Output the (x, y) coordinate of the center of the cell containing the given text.  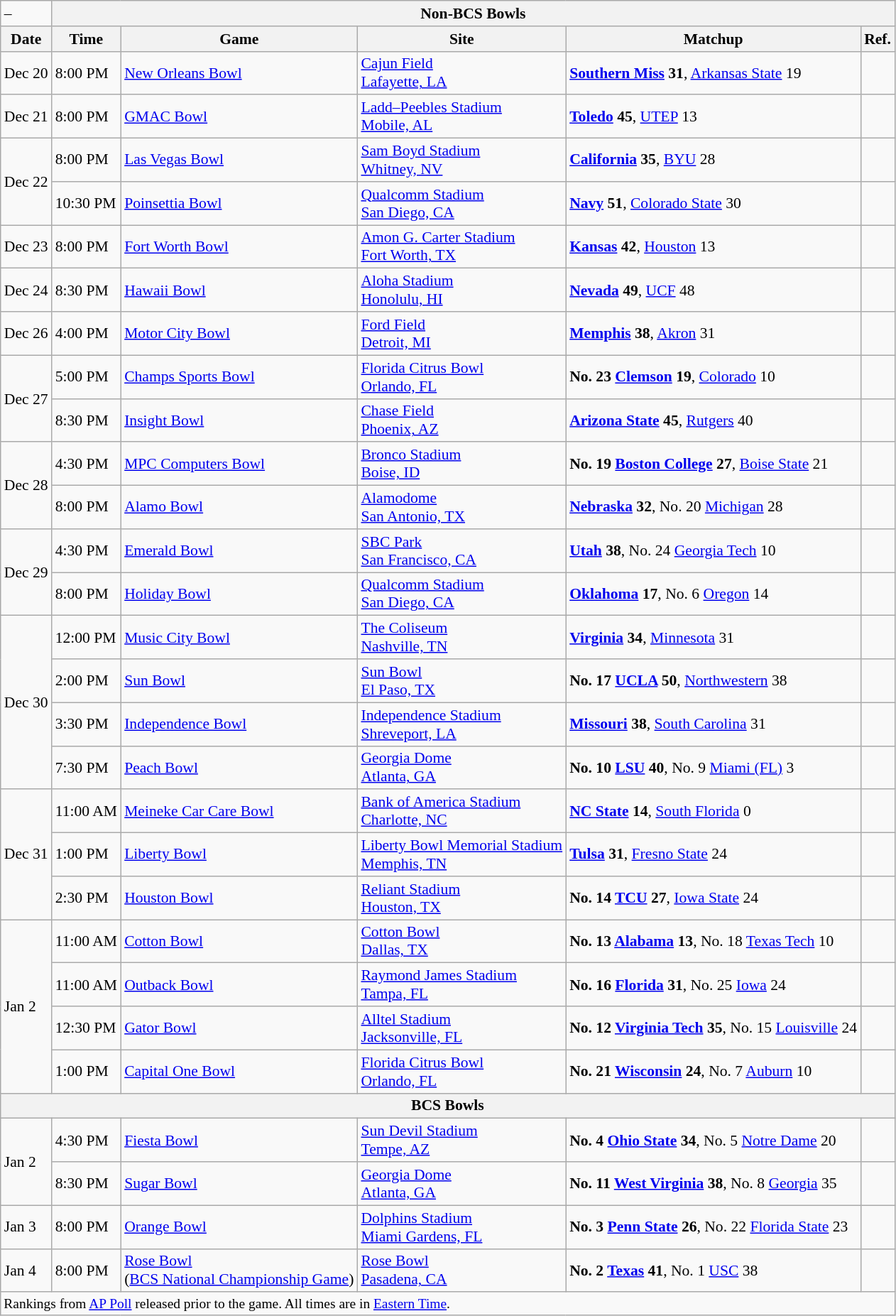
California 35, BYU 28 (713, 161)
NC State 14, South Florida 0 (713, 811)
New Orleans Bowl (239, 72)
Meineke Car Care Bowl (239, 811)
2:30 PM (87, 898)
Memphis 38, Akron 31 (713, 334)
Virginia 34, Minnesota 31 (713, 638)
The ColiseumNashville, TN (461, 638)
Aloha StadiumHonolulu, HI (461, 290)
No. 11 West Virginia 38, No. 8 Georgia 35 (713, 1183)
Reliant StadiumHouston, TX (461, 898)
Bank of America StadiumCharlotte, NC (461, 811)
Rose Bowl (BCS National Championship Game) (239, 1270)
Southern Miss 31, Arkansas State 19 (713, 72)
Cajun FieldLafayette, LA (461, 72)
Jan 4 (26, 1270)
Tulsa 31, Fresno State 24 (713, 855)
BCS Bowls (447, 1106)
Emerald Bowl (239, 551)
Dec 23 (26, 247)
Insight Bowl (239, 420)
Non-BCS Bowls (473, 13)
10:30 PM (87, 203)
No. 3 Penn State 26, No. 22 Florida State 23 (713, 1227)
Bronco StadiumBoise, ID (461, 464)
Orange Bowl (239, 1227)
Cotton Bowl (239, 942)
Ref. (878, 39)
Cotton BowlDallas, TX (461, 942)
Liberty Bowl Memorial StadiumMemphis, TN (461, 855)
No. 16 Florida 31, No. 25 Iowa 24 (713, 984)
MPC Computers Bowl (239, 464)
Independence Bowl (239, 724)
No. 21 Wisconsin 24, No. 7 Auburn 10 (713, 1071)
Ladd–Peebles StadiumMobile, AL (461, 116)
Dec 30 (26, 702)
Sam Boyd StadiumWhitney, NV (461, 161)
Game (239, 39)
7:30 PM (87, 767)
Dec 31 (26, 855)
Fort Worth Bowl (239, 247)
Sun Bowl (239, 680)
Rankings from AP Poll released prior to the game. All times are in Eastern Time. (447, 1304)
Arizona State 45, Rutgers 40 (713, 420)
12:30 PM (87, 1028)
Navy 51, Colorado State 30 (713, 203)
Dec 21 (26, 116)
Amon G. Carter StadiumFort Worth, TX (461, 247)
Ford FieldDetroit, MI (461, 334)
Jan 3 (26, 1227)
No. 2 Texas 41, No. 1 USC 38 (713, 1270)
Las Vegas Bowl (239, 161)
Kansas 42, Houston 13 (713, 247)
Dolphins StadiumMiami Gardens, FL (461, 1227)
Sun Devil StadiumTempe, AZ (461, 1141)
3:30 PM (87, 724)
Rose BowlPasadena, CA (461, 1270)
SBC ParkSan Francisco, CA (461, 551)
No. 14 TCU 27, Iowa State 24 (713, 898)
Dec 28 (26, 486)
No. 23 Clemson 19, Colorado 10 (713, 376)
Houston Bowl (239, 898)
Matchup (713, 39)
Peach Bowl (239, 767)
Alamo Bowl (239, 507)
AlamodomeSan Antonio, TX (461, 507)
Time (87, 39)
Sugar Bowl (239, 1183)
2:00 PM (87, 680)
Raymond James StadiumTampa, FL (461, 984)
Utah 38, No. 24 Georgia Tech 10 (713, 551)
12:00 PM (87, 638)
Site (461, 39)
Toledo 45, UTEP 13 (713, 116)
Sun BowlEl Paso, TX (461, 680)
Dec 24 (26, 290)
No. 4 Ohio State 34, No. 5 Notre Dame 20 (713, 1141)
Dec 20 (26, 72)
Champs Sports Bowl (239, 376)
Dec 26 (26, 334)
Liberty Bowl (239, 855)
No. 17 UCLA 50, Northwestern 38 (713, 680)
4:00 PM (87, 334)
No. 13 Alabama 13, No. 18 Texas Tech 10 (713, 942)
Motor City Bowl (239, 334)
Date (26, 39)
Capital One Bowl (239, 1071)
Holiday Bowl (239, 594)
Nebraska 32, No. 20 Michigan 28 (713, 507)
Chase FieldPhoenix, AZ (461, 420)
Gator Bowl (239, 1028)
Music City Bowl (239, 638)
Alltel StadiumJacksonville, FL (461, 1028)
Oklahoma 17, No. 6 Oregon 14 (713, 594)
Nevada 49, UCF 48 (713, 290)
Dec 27 (26, 398)
Outback Bowl (239, 984)
Independence StadiumShreveport, LA (461, 724)
No. 10 LSU 40, No. 9 Miami (FL) 3 (713, 767)
5:00 PM (87, 376)
– (26, 13)
Fiesta Bowl (239, 1141)
No. 12 Virginia Tech 35, No. 15 Louisville 24 (713, 1028)
Hawaii Bowl (239, 290)
Dec 29 (26, 572)
GMAC Bowl (239, 116)
Missouri 38, South Carolina 31 (713, 724)
No. 19 Boston College 27, Boise State 21 (713, 464)
Poinsettia Bowl (239, 203)
Dec 22 (26, 182)
